Capture the cell that displays the provided text and extract its [x, y] central coordinate. 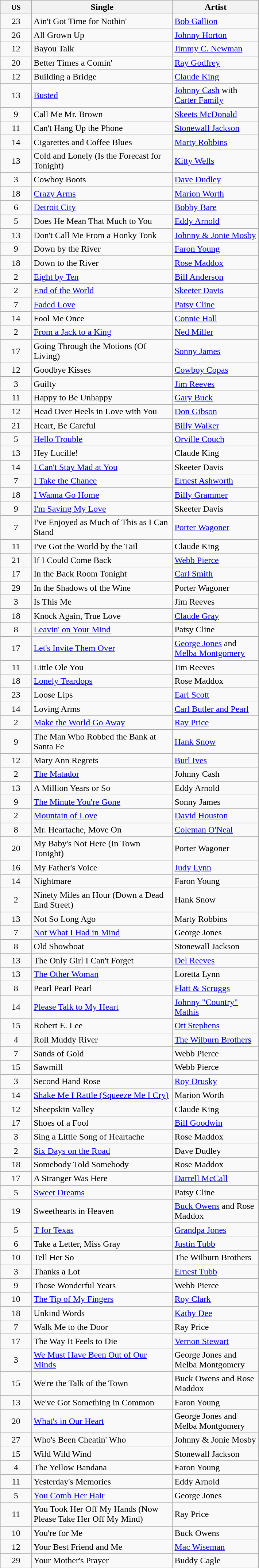
The Yellow Bandana [102, 1468]
Billy Grammer [216, 495]
Knock Again, True Love [102, 616]
Loose Lips [102, 695]
Head Over Heels in Love with You [102, 411]
Darrell McCall [216, 1179]
If I Could Come Back [102, 560]
End of the World [102, 291]
Single [102, 7]
You Comb Her Hair [102, 1495]
Kathy Dee [216, 1313]
Those Wonderful Years [102, 1285]
US [16, 7]
Grandpa Jones [216, 1230]
Crazy Arms [102, 194]
Ninety Miles an Hour (Down a Dead End Street) [102, 900]
The Only Girl I Can't Forget [102, 960]
Bobby Bare [216, 207]
Loving Arms [102, 709]
Johnny "Country" Mathis [216, 1007]
We've Got Something in Common [102, 1402]
Detroit City [102, 207]
The Minute You're Gone [102, 802]
Walk Me to the Door [102, 1327]
Cigarettes and Coffee Blues [102, 142]
The Matador [102, 774]
Gary Buck [216, 397]
Tell Her So [102, 1258]
Ernest Tubb [216, 1272]
Sands of Gold [102, 1053]
We're the Talk of the Town [102, 1383]
You Took Her Off My Hands (Now Please Take Her Off My Mind) [102, 1514]
Artist [216, 7]
The Way It Feels to Die [102, 1341]
Not So Long Ago [102, 919]
The Tip of My Fingers [102, 1299]
Mary Ann Regrets [102, 760]
Bill Goodwin [216, 1123]
Can't Hang Up the Phone [102, 128]
Going Through the Motions (Of Living) [102, 351]
Does He Mean That Much to You [102, 221]
Sawmill [102, 1067]
Ned Miller [216, 332]
Please Talk to My Heart [102, 1007]
Better Times a Comin' [102, 63]
Cold and Lonely (Is the Forecast for Tonight) [102, 160]
Sweethearts in Heaven [102, 1211]
26 [16, 35]
Buck Owens [216, 1533]
The Other Woman [102, 974]
Yesterday's Memories [102, 1482]
Roll Muddy River [102, 1040]
Is This Me [102, 602]
Johnny Horton [216, 35]
Call Me Mr. Brown [102, 114]
Bill Anderson [216, 277]
Kitty Wells [216, 160]
I Take the Chance [102, 481]
You're for Me [102, 1533]
Ray Godfrey [216, 63]
Wild Wild Wind [102, 1454]
Bob Gallion [216, 21]
Busted [102, 96]
27 [16, 1440]
In the Shadows of the Wine [102, 588]
Jimmy C. Newman [216, 49]
Six Days on the Road [102, 1150]
Unkind Words [102, 1313]
Coleman O'Neal [216, 830]
Nightmare [102, 881]
My Baby's Not Here (In Town Tonight) [102, 848]
Mountain of Love [102, 816]
Cowboy Boots [102, 179]
Happy to Be Unhappy [102, 397]
16 [16, 867]
Mac Wiseman [216, 1547]
Lonely Teardops [102, 681]
Del Reeves [216, 960]
Ott Stephens [216, 1026]
Little Ole You [102, 667]
I've Got the World by the Tail [102, 546]
A Stranger Was Here [102, 1179]
Shake Me I Rattle (Squeeze Me I Cry) [102, 1095]
Claude Gray [216, 616]
Mr. Heartache, Move On [102, 830]
Skeets McDonald [216, 114]
Not What I Had in Mind [102, 933]
Connie Hall [216, 318]
Cowboy Copas [216, 370]
Somebody Told Somebody [102, 1165]
Johnny Cash [216, 774]
Thanks a Lot [102, 1272]
Roy Drusky [216, 1081]
What's in Our Heart [102, 1421]
Down by the River [102, 249]
All Grown Up [102, 35]
David Houston [216, 816]
Make the World Go Away [102, 723]
I Can't Stay Mad at You [102, 467]
The Man Who Robbed the Bank at Santa Fe [102, 742]
Take a Letter, Miss Gray [102, 1244]
Sweet Dreams [102, 1192]
Second Hand Rose [102, 1081]
T for Texas [102, 1230]
Justin Tubb [216, 1244]
Roy Clark [216, 1299]
My Father's Voice [102, 867]
I'm Saving My Love [102, 509]
Carl Butler and Pearl [216, 709]
Guilty [102, 384]
I Wanna Go Home [102, 495]
A Million Years or So [102, 788]
Billy Walker [216, 426]
Loretta Lynn [216, 974]
Ain't Got Time for Nothin' [102, 21]
Heart, Be Careful [102, 426]
Orville Couch [216, 439]
Bayou Talk [102, 49]
Hello Trouble [102, 439]
Eight by Ten [102, 277]
Faded Love [102, 304]
Ernest Ashworth [216, 481]
In the Back Room Tonight [102, 574]
Don't Call Me From a Honky Tonk [102, 235]
We Must Have Been Out of Our Minds [102, 1359]
Hey Lucille! [102, 453]
Sing a Little Song of Heartache [102, 1137]
Carl Smith [216, 574]
Don Gibson [216, 411]
Building a Bridge [102, 77]
Vernon Stewart [216, 1341]
Goodbye Kisses [102, 370]
Johnny Cash with Carter Family [216, 96]
Your Best Friend and Me [102, 1547]
Let's Invite Them Over [102, 648]
Pearl Pearl Pearl [102, 988]
Earl Scott [216, 695]
Your Mother's Prayer [102, 1561]
Old Showboat [102, 947]
From a Jack to a King [102, 332]
Down to the River [102, 263]
Burl Ives [216, 760]
Who's Been Cheatin' Who [102, 1440]
Buddy Cagle [216, 1561]
Flatt & Scruggs [216, 988]
Judy Lynn [216, 867]
Fool Me Once [102, 318]
19 [16, 1211]
Leavin' on Your Mind [102, 629]
Robert E. Lee [102, 1026]
Shoes of a Fool [102, 1123]
I've Enjoyed as Much of This as I Can Stand [102, 527]
Sheepskin Valley [102, 1109]
